Return the (x, y) coordinate for the center point of the cell that contains the specified text.  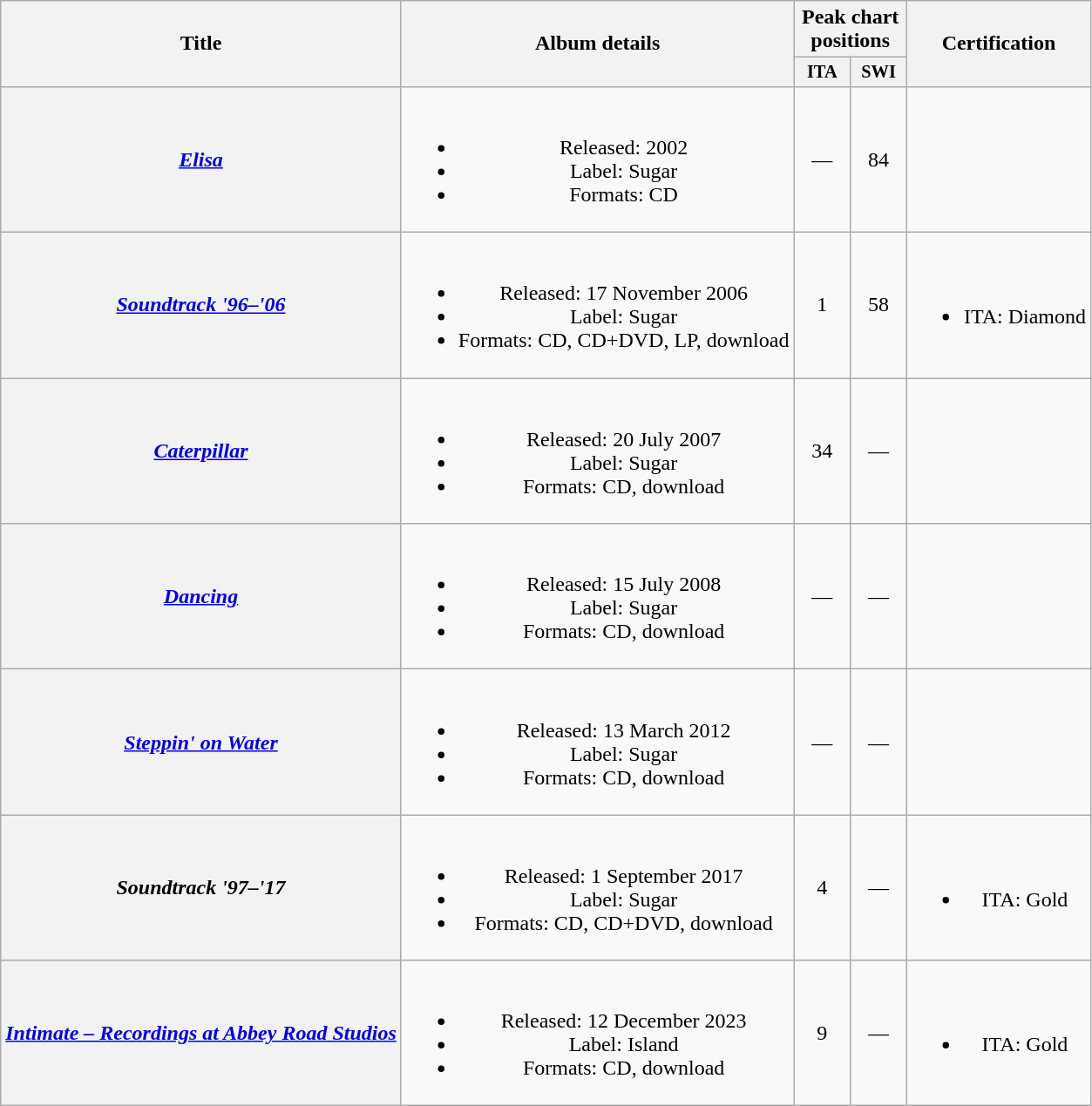
Released: 13 March 2012Label: SugarFormats: CD, download (598, 743)
Released: 1 September 2017Label: SugarFormats: CD, CD+DVD, download (598, 887)
84 (878, 159)
Elisa (201, 159)
ITA: Diamond (999, 305)
Album details (598, 44)
58 (878, 305)
4 (823, 887)
34 (823, 451)
Released: 12 December 2023Label: IslandFormats: CD, download (598, 1034)
Dancing (201, 596)
Released: 17 November 2006Label: SugarFormats: CD, CD+DVD, LP, download (598, 305)
Released: 15 July 2008Label: SugarFormats: CD, download (598, 596)
Steppin' on Water (201, 743)
Soundtrack '96–'06 (201, 305)
Title (201, 44)
Caterpillar (201, 451)
SWI (878, 72)
1 (823, 305)
Released: 2002Label: SugarFormats: CD (598, 159)
ITA (823, 72)
Certification (999, 44)
Intimate – Recordings at Abbey Road Studios (201, 1034)
Soundtrack '97–'17 (201, 887)
Peak chart positions (851, 30)
9 (823, 1034)
Released: 20 July 2007Label: SugarFormats: CD, download (598, 451)
